Determine the (x, y) coordinate at the center of the cell enclosing the given text.  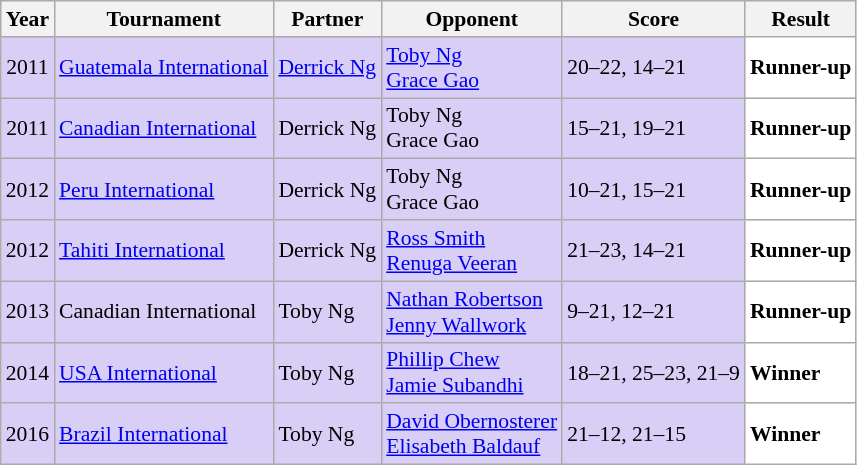
18–21, 25–23, 21–9 (654, 372)
USA International (164, 372)
Year (28, 19)
Brazil International (164, 434)
Tournament (164, 19)
David Obernosterer Elisabeth Baldauf (472, 434)
2016 (28, 434)
Partner (327, 19)
9–21, 12–21 (654, 312)
Opponent (472, 19)
2014 (28, 372)
Result (800, 19)
21–12, 21–15 (654, 434)
10–21, 15–21 (654, 190)
Score (654, 19)
Ross Smith Renuga Veeran (472, 250)
Tahiti International (164, 250)
15–21, 19–21 (654, 128)
Peru International (164, 190)
21–23, 14–21 (654, 250)
Phillip Chew Jamie Subandhi (472, 372)
2013 (28, 312)
Nathan Robertson Jenny Wallwork (472, 312)
20–22, 14–21 (654, 68)
Guatemala International (164, 68)
